For the text-containing cell, return its midpoint in (x, y) coordinate format. 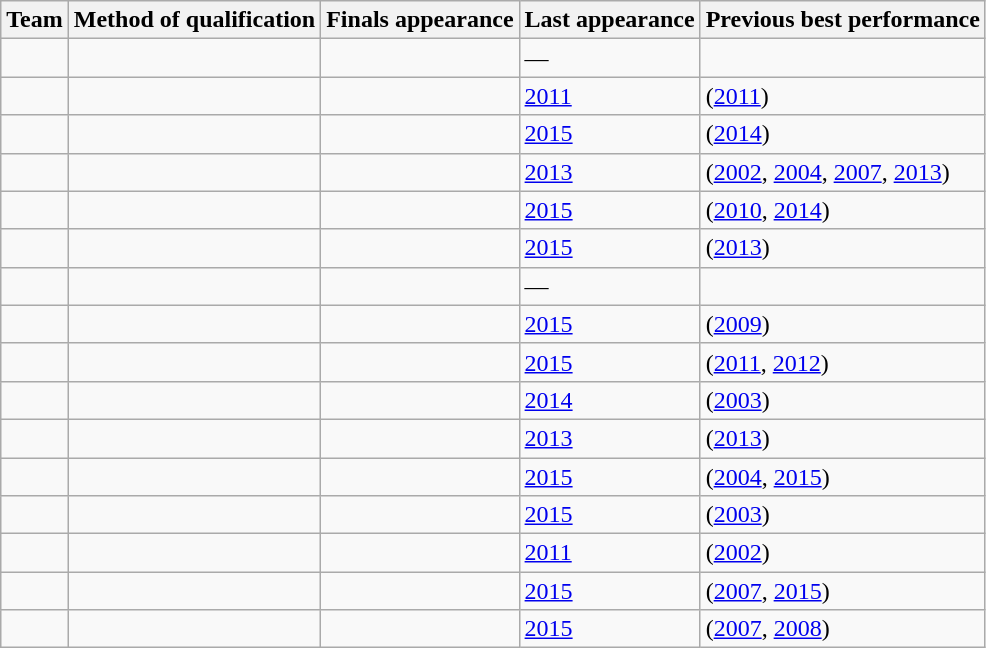
(2011, 2012) (842, 362)
Previous best performance (842, 20)
(2002, 2004, 2007, 2013) (842, 172)
(2004, 2015) (842, 477)
Last appearance (610, 20)
2014 (610, 400)
(2011) (842, 96)
(2007, 2015) (842, 591)
(2009) (842, 324)
(2002) (842, 553)
Finals appearance (420, 20)
(2007, 2008) (842, 629)
(2014) (842, 134)
(2010, 2014) (842, 210)
Method of qualification (194, 20)
Team (35, 20)
